For the text-containing cell, return its midpoint in [X, Y] coordinate format. 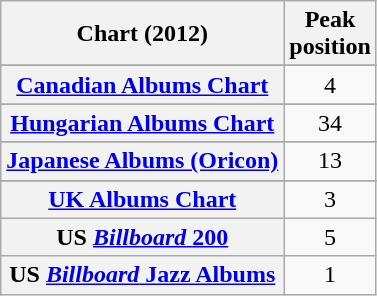
34 [330, 123]
Japanese Albums (Oricon) [142, 161]
US Billboard 200 [142, 237]
3 [330, 199]
5 [330, 237]
Canadian Albums Chart [142, 85]
US Billboard Jazz Albums [142, 275]
1 [330, 275]
UK Albums Chart [142, 199]
Hungarian Albums Chart [142, 123]
4 [330, 85]
13 [330, 161]
Chart (2012) [142, 34]
Peakposition [330, 34]
